Return (x, y) of the center of cell containing provided text 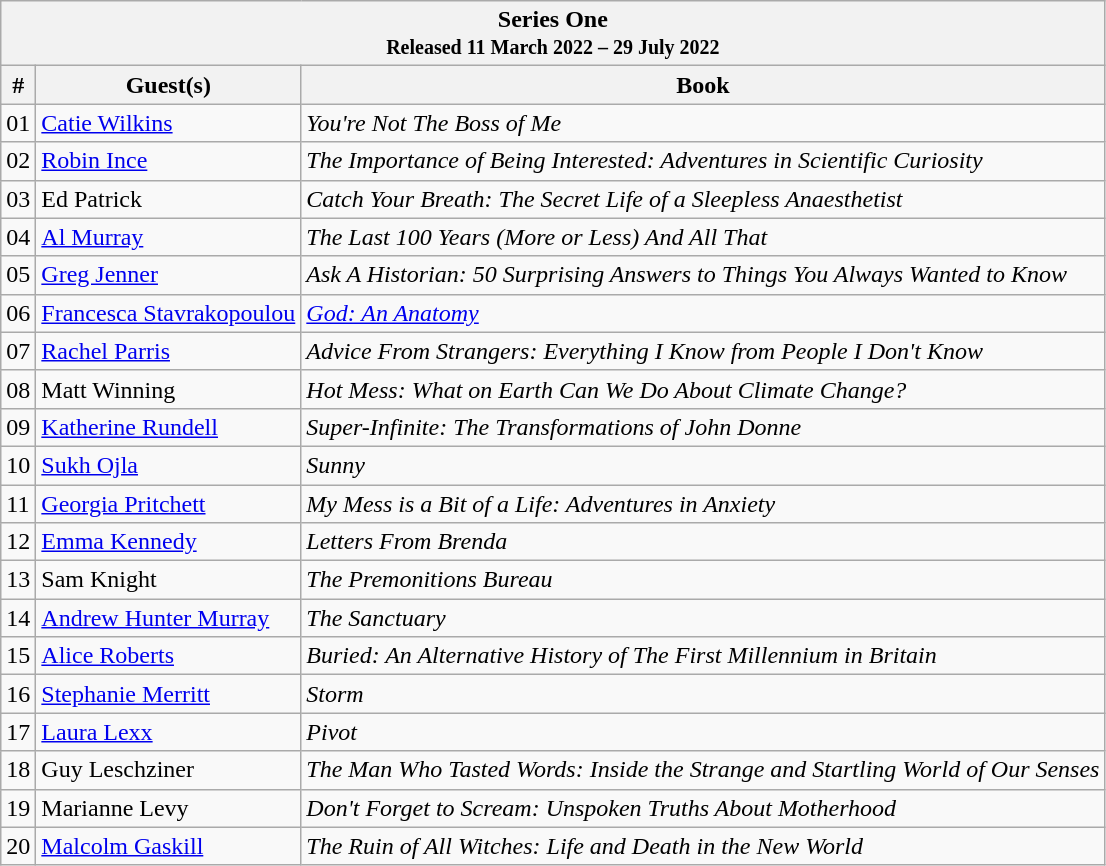
Sukh Ojla (168, 465)
15 (18, 656)
08 (18, 389)
04 (18, 237)
Andrew Hunter Murray (168, 618)
Hot Mess: What on Earth Can We Do About Climate Change? (703, 389)
12 (18, 542)
Katherine Rundell (168, 427)
Emma Kennedy (168, 542)
Don't Forget to Scream: Unspoken Truths About Motherhood (703, 808)
Matt Winning (168, 389)
Guy Leschziner (168, 770)
Robin Ince (168, 161)
Laura Lexx (168, 732)
The Sanctuary (703, 618)
02 (18, 161)
Series OneReleased 11 March 2022 – 29 July 2022 (553, 34)
My Mess is a Bit of a Life: Adventures in Anxiety (703, 503)
Sunny (703, 465)
Guest(s) (168, 85)
06 (18, 313)
Rachel Parris (168, 351)
11 (18, 503)
Ask A Historian: 50 Surprising Answers to Things You Always Wanted to Know (703, 275)
Advice From Strangers: Everything I Know from People I Don't Know (703, 351)
05 (18, 275)
17 (18, 732)
13 (18, 580)
16 (18, 694)
07 (18, 351)
Buried: An Alternative History of The First Millennium in Britain (703, 656)
20 (18, 846)
Al Murray (168, 237)
Marianne Levy (168, 808)
The Importance of Being Interested: Adventures in Scientific Curiosity (703, 161)
Pivot (703, 732)
Malcolm Gaskill (168, 846)
You're Not The Boss of Me (703, 123)
Sam Knight (168, 580)
The Man Who Tasted Words: Inside the Strange and Startling World of Our Senses (703, 770)
The Last 100 Years (More or Less) And All That (703, 237)
03 (18, 199)
14 (18, 618)
Stephanie Merritt (168, 694)
The Premonitions Bureau (703, 580)
01 (18, 123)
Greg Jenner (168, 275)
# (18, 85)
18 (18, 770)
Georgia Pritchett (168, 503)
09 (18, 427)
Catch Your Breath: The Secret Life of a Sleepless Anaesthetist (703, 199)
God: An Anatomy (703, 313)
Book (703, 85)
Storm (703, 694)
Super-Infinite: The Transformations of John Donne (703, 427)
Francesca Stavrakopoulou (168, 313)
Letters From Brenda (703, 542)
The Ruin of All Witches: Life and Death in the New World (703, 846)
Catie Wilkins (168, 123)
10 (18, 465)
Ed Patrick (168, 199)
Alice Roberts (168, 656)
19 (18, 808)
